Scan for the cell matching the given text and deliver its (x, y) coordinate at center. 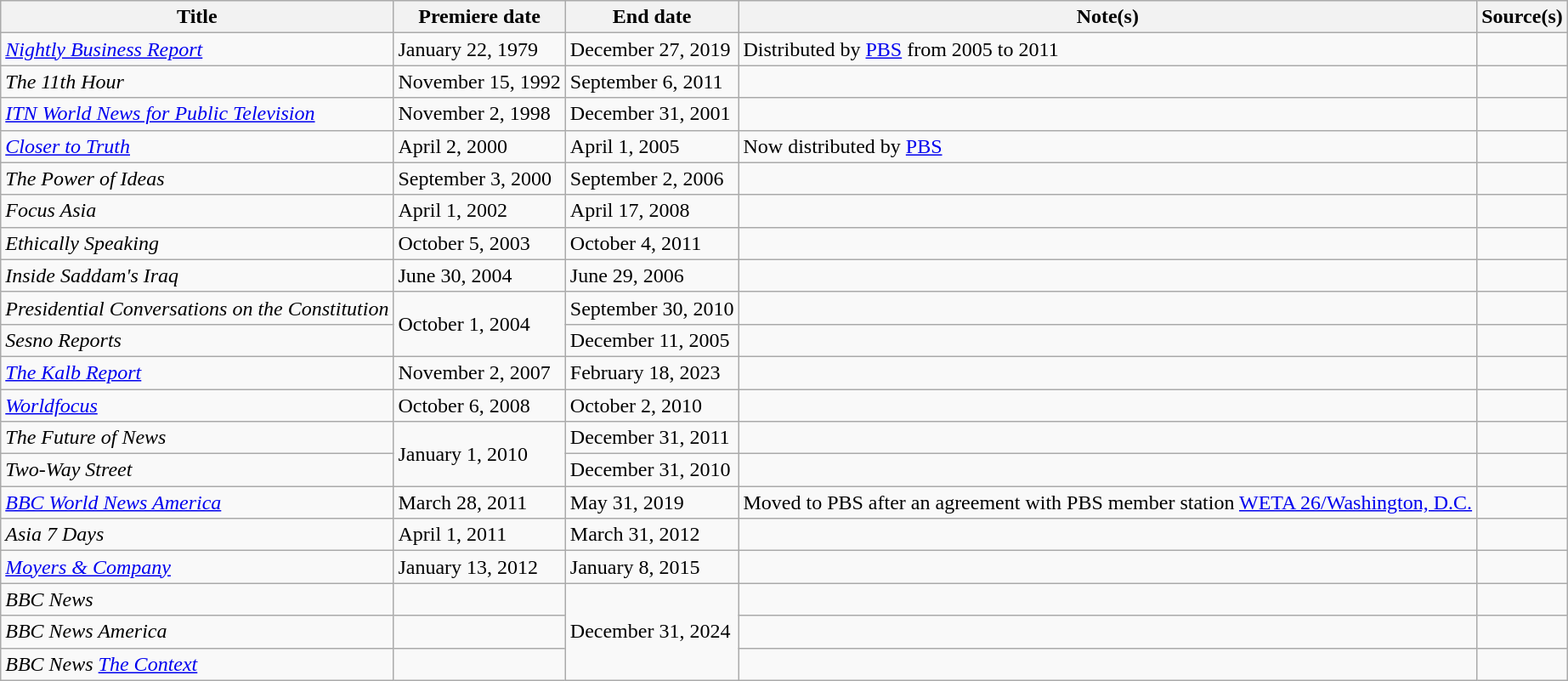
May 31, 2019 (652, 502)
BBC News America (197, 632)
October 2, 2010 (652, 406)
April 1, 2011 (479, 535)
End date (652, 17)
December 31, 2001 (652, 114)
April 2, 2000 (479, 146)
November 2, 2007 (479, 372)
December 11, 2005 (652, 340)
Ethically Speaking (197, 243)
The Power of Ideas (197, 179)
March 31, 2012 (652, 535)
Nightly Business Report (197, 49)
March 28, 2011 (479, 502)
October 1, 2004 (479, 324)
Source(s) (1523, 17)
The Kalb Report (197, 372)
Moyers & Company (197, 567)
January 22, 1979 (479, 49)
Now distributed by PBS (1108, 146)
Closer to Truth (197, 146)
January 13, 2012 (479, 567)
October 4, 2011 (652, 243)
January 8, 2015 (652, 567)
Asia 7 Days (197, 535)
Focus Asia (197, 211)
December 31, 2010 (652, 470)
April 17, 2008 (652, 211)
Moved to PBS after an agreement with PBS member station WETA 26/Washington, D.C. (1108, 502)
September 30, 2010 (652, 308)
April 1, 2002 (479, 211)
ITN World News for Public Television (197, 114)
BBC News The Context (197, 664)
December 31, 2024 (652, 632)
Worldfocus (197, 406)
January 1, 2010 (479, 454)
Presidential Conversations on the Constitution (197, 308)
April 1, 2005 (652, 146)
December 31, 2011 (652, 438)
November 2, 1998 (479, 114)
The Future of News (197, 438)
September 6, 2011 (652, 82)
December 27, 2019 (652, 49)
October 5, 2003 (479, 243)
Two-Way Street (197, 470)
BBC News (197, 599)
June 29, 2006 (652, 275)
Distributed by PBS from 2005 to 2011 (1108, 49)
September 2, 2006 (652, 179)
Title (197, 17)
Note(s) (1108, 17)
October 6, 2008 (479, 406)
June 30, 2004 (479, 275)
February 18, 2023 (652, 372)
Premiere date (479, 17)
The 11th Hour (197, 82)
BBC World News America (197, 502)
September 3, 2000 (479, 179)
Sesno Reports (197, 340)
November 15, 1992 (479, 82)
Inside Saddam's Iraq (197, 275)
